Extract the (X, Y) coordinate from the center of the cell holding the provided text.  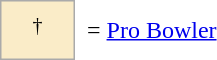
† (38, 30)
